Determine the (X, Y) coordinate at the center of the cell enclosing the given text.  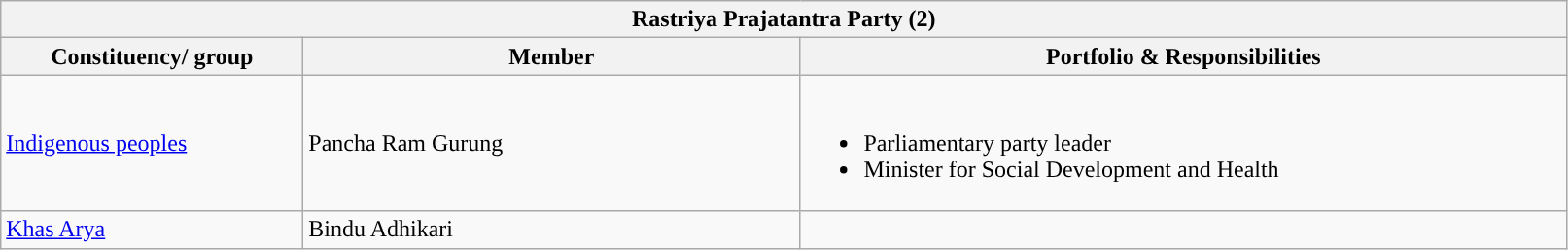
Portfolio & Responsibilities (1184, 56)
Member (552, 56)
Bindu Adhikari (552, 230)
Indigenous peoples (152, 143)
Constituency/ group (152, 56)
Rastriya Prajatantra Party (2) (784, 19)
Pancha Ram Gurung (552, 143)
Khas Arya (152, 230)
Parliamentary party leaderMinister for Social Development and Health (1184, 143)
